For the text-containing cell, return its midpoint in (X, Y) coordinate format. 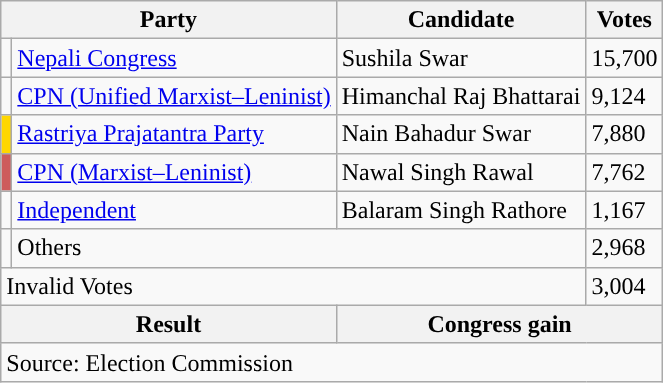
Sushila Swar (461, 58)
Nain Bahadur Swar (461, 134)
Balaram Singh Rathore (461, 210)
3,004 (624, 286)
Party (168, 20)
7,880 (624, 134)
Himanchal Raj Bhattarai (461, 96)
Nawal Singh Rawal (461, 172)
Others (299, 248)
2,968 (624, 248)
Independent (174, 210)
Nepali Congress (174, 58)
9,124 (624, 96)
15,700 (624, 58)
Result (168, 324)
Congress gain (500, 324)
7,762 (624, 172)
Votes (624, 20)
1,167 (624, 210)
CPN (Marxist–Leninist) (174, 172)
Invalid Votes (294, 286)
Rastriya Prajatantra Party (174, 134)
Source: Election Commission (332, 362)
Candidate (461, 20)
CPN (Unified Marxist–Leninist) (174, 96)
